Locate the cell with the specified text and output its [x, y] center coordinate. 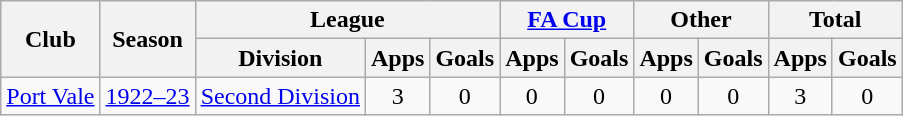
FA Cup [567, 20]
Port Vale [50, 96]
Division [280, 58]
Season [148, 39]
Other [701, 20]
Second Division [280, 96]
1922–23 [148, 96]
Club [50, 39]
Total [835, 20]
League [348, 20]
